Output the [X, Y] coordinate of the center of the cell containing the given text.  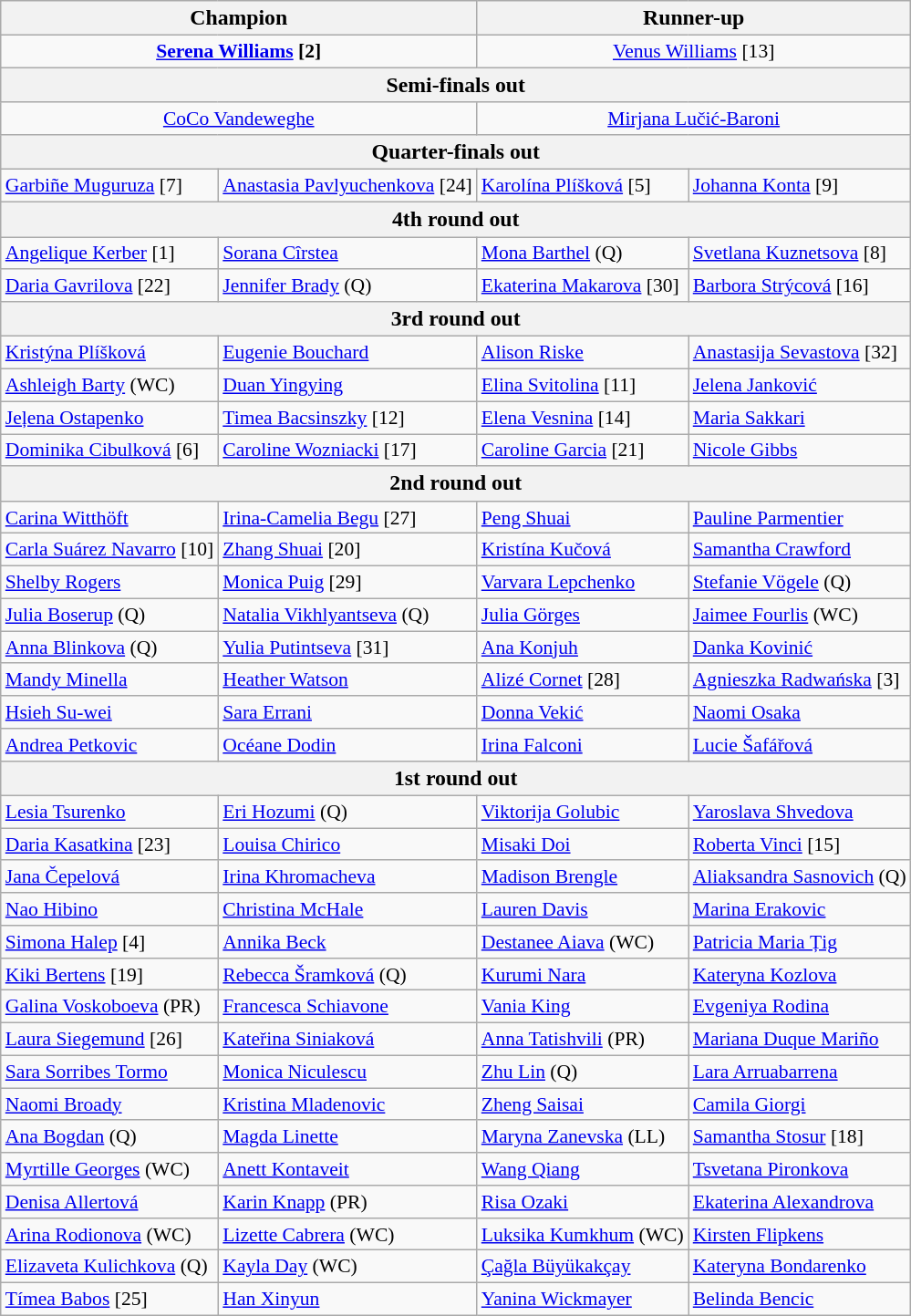
Lara Arruabarrena [800, 1072]
Garbiñe Muguruza [7] [109, 186]
Carina Witthöft [109, 518]
Duan Yingying [347, 386]
Mona Barthel (Q) [583, 254]
Denisa Allertová [109, 1202]
Sara Sorribes Tormo [109, 1072]
Camila Giorgi [800, 1104]
Tsvetana Pironkova [800, 1169]
Annika Beck [347, 942]
4th round out [456, 220]
Vania King [583, 1007]
Nao Hibino [109, 909]
Maria Sakkari [800, 418]
Hsieh Su-wei [109, 712]
Destanee Aiava (WC) [583, 942]
Donna Vekić [583, 712]
Champion [239, 18]
Wang Qiang [583, 1169]
Anna Blinkova (Q) [109, 648]
Aliaksandra Sasnovich (Q) [800, 877]
Rebecca Šramková (Q) [347, 975]
Anna Tatishvili (PR) [583, 1040]
Evgeniya Rodina [800, 1007]
Kateryna Kozlova [800, 975]
Christina McHale [347, 909]
Barbora Strýcová [16] [800, 286]
Daria Kasatkina [23] [109, 845]
Belinda Bencic [800, 1300]
Karin Knapp (PR) [347, 1202]
Elina Svitolina [11] [583, 386]
Anastasia Pavlyuchenkova [24] [347, 186]
Lesia Tsurenko [109, 813]
Madison Brengle [583, 877]
Monica Niculescu [347, 1072]
Dominika Cibulková [6] [109, 451]
Samantha Stosur [18] [800, 1137]
Mirjana Lučić-Baroni [694, 119]
Kateřina Siniaková [347, 1040]
Patricia Maria Țig [800, 942]
Mariana Duque Mariño [800, 1040]
Kirsten Flipkens [800, 1235]
Semi-finals out [456, 86]
3rd round out [456, 319]
Jeļena Ostapenko [109, 418]
Serena Williams [2] [239, 52]
Yanina Wickmayer [583, 1300]
Kateryna Bondarenko [800, 1267]
Yaroslava Shvedova [800, 813]
Nicole Gibbs [800, 451]
Simona Halep [4] [109, 942]
Kristýna Plíšková [109, 353]
Sara Errani [347, 712]
Monica Puig [29] [347, 583]
Karolína Plíšková [5] [583, 186]
Varvara Lepchenko [583, 583]
Peng Shuai [583, 518]
Irina Falconi [583, 745]
Heather Watson [347, 680]
Kurumi Nara [583, 975]
Tímea Babos [25] [109, 1300]
Marina Erakovic [800, 909]
Ana Bogdan (Q) [109, 1137]
Carla Suárez Navarro [10] [109, 550]
Naomi Osaka [800, 712]
Eugenie Bouchard [347, 353]
Kayla Day (WC) [347, 1267]
Natalia Vikhlyantseva (Q) [347, 615]
Zhang Shuai [20] [347, 550]
Ekaterina Makarova [30] [583, 286]
Lizette Cabrera (WC) [347, 1235]
Ana Konjuh [583, 648]
Samantha Crawford [800, 550]
Viktorija Golubic [583, 813]
Julia Görges [583, 615]
Yulia Putintseva [31] [347, 648]
Daria Gavrilova [22] [109, 286]
Shelby Rogers [109, 583]
Roberta Vinci [15] [800, 845]
Julia Boserup (Q) [109, 615]
Jennifer Brady (Q) [347, 286]
Francesca Schiavone [347, 1007]
Ashleigh Barty (WC) [109, 386]
Galina Voskoboeva (PR) [109, 1007]
Myrtille Georges (WC) [109, 1169]
Luksika Kumkhum (WC) [583, 1235]
Maryna Zanevska (LL) [583, 1137]
Alison Riske [583, 353]
Timea Bacsinszky [12] [347, 418]
Han Xinyun [347, 1300]
Arina Rodionova (WC) [109, 1235]
Sorana Cîrstea [347, 254]
Elizaveta Kulichkova (Q) [109, 1267]
Anastasija Sevastova [32] [800, 353]
Danka Kovinić [800, 648]
Jana Čepelová [109, 877]
1st round out [456, 779]
Naomi Broady [109, 1104]
Caroline Wozniacki [17] [347, 451]
2nd round out [456, 484]
Zhu Lin (Q) [583, 1072]
Jelena Janković [800, 386]
Johanna Konta [9] [800, 186]
Mandy Minella [109, 680]
Ekaterina Alexandrova [800, 1202]
Jaimee Fourlis (WC) [800, 615]
Angelique Kerber [1] [109, 254]
Irina-Camelia Begu [27] [347, 518]
Runner-up [694, 18]
Océane Dodin [347, 745]
Laura Siegemund [26] [109, 1040]
Svetlana Kuznetsova [8] [800, 254]
Misaki Doi [583, 845]
Çağla Büyükakçay [583, 1267]
Anett Kontaveit [347, 1169]
Kristína Kučová [583, 550]
Quarter-finals out [456, 152]
Irina Khromacheva [347, 877]
Stefanie Vögele (Q) [800, 583]
Pauline Parmentier [800, 518]
Caroline Garcia [21] [583, 451]
Agnieszka Radwańska [3] [800, 680]
Louisa Chirico [347, 845]
Eri Hozumi (Q) [347, 813]
Lucie Šafářová [800, 745]
Zheng Saisai [583, 1104]
Kiki Bertens [19] [109, 975]
Venus Williams [13] [694, 52]
Magda Linette [347, 1137]
Risa Ozaki [583, 1202]
Andrea Petkovic [109, 745]
Alizé Cornet [28] [583, 680]
Kristina Mladenovic [347, 1104]
Lauren Davis [583, 909]
Elena Vesnina [14] [583, 418]
CoCo Vandeweghe [239, 119]
